From the cell containing the given text, extract its center point as (X, Y) coordinate. 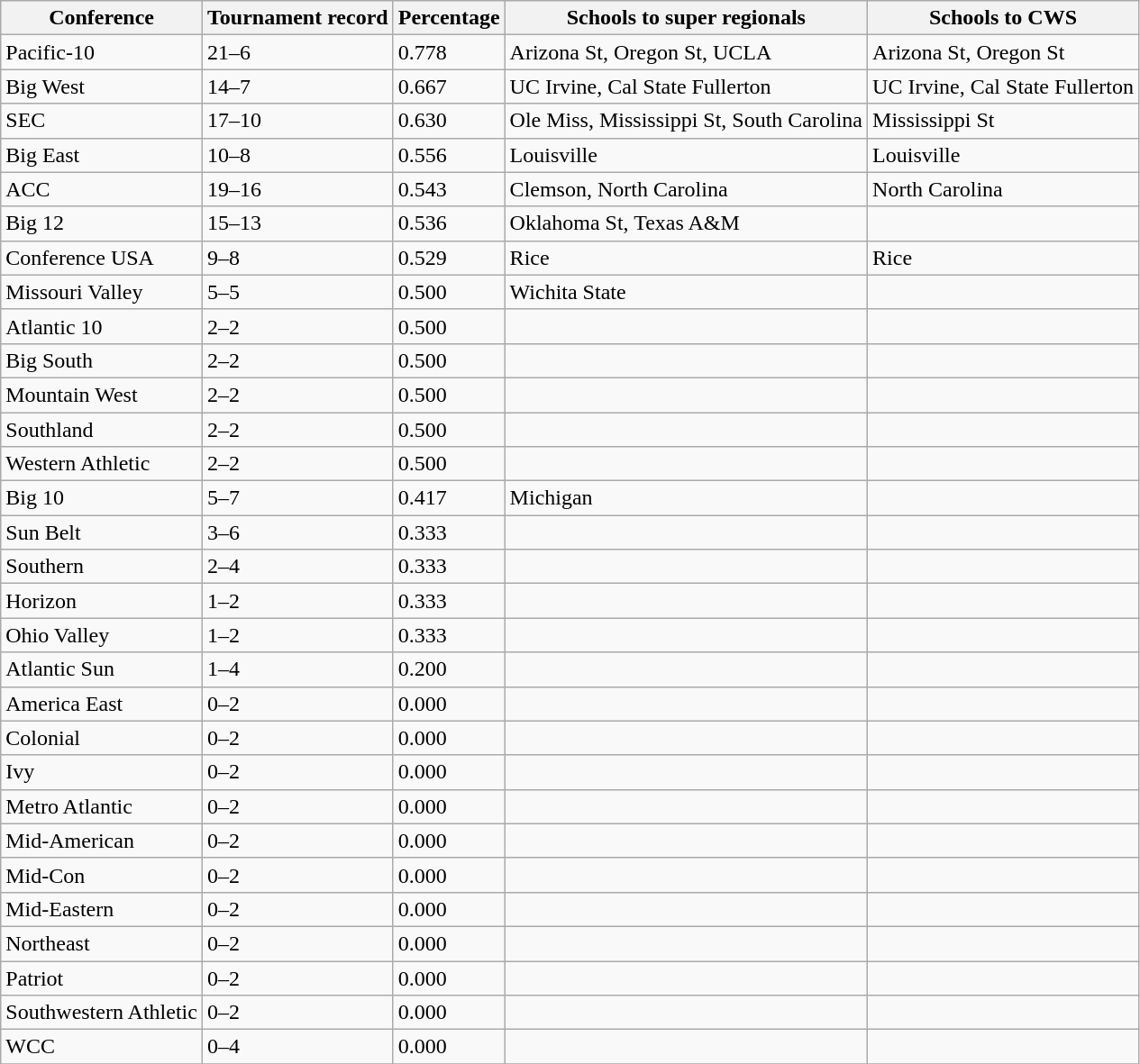
0.200 (449, 669)
Tournament record (297, 18)
0.536 (449, 223)
Arizona St, Oregon St, UCLA (686, 52)
Atlantic 10 (102, 326)
0.667 (449, 86)
ACC (102, 189)
Colonial (102, 738)
Big 10 (102, 498)
9–8 (297, 258)
21–6 (297, 52)
Mid-American (102, 841)
10–8 (297, 155)
Ivy (102, 772)
0.556 (449, 155)
Schools to super regionals (686, 18)
0.630 (449, 121)
Patriot (102, 978)
Mississippi St (1004, 121)
0.529 (449, 258)
Metro Atlantic (102, 806)
Wichita State (686, 292)
Arizona St, Oregon St (1004, 52)
5–5 (297, 292)
Big 12 (102, 223)
Sun Belt (102, 532)
Mid-Con (102, 875)
Big South (102, 360)
America East (102, 704)
Western Athletic (102, 464)
Horizon (102, 601)
1–4 (297, 669)
Clemson, North Carolina (686, 189)
Schools to CWS (1004, 18)
Big West (102, 86)
Northeast (102, 943)
Southland (102, 430)
Conference USA (102, 258)
Ohio Valley (102, 635)
Pacific-10 (102, 52)
Big East (102, 155)
Percentage (449, 18)
Mountain West (102, 395)
14–7 (297, 86)
SEC (102, 121)
Michigan (686, 498)
North Carolina (1004, 189)
17–10 (297, 121)
Atlantic Sun (102, 669)
3–6 (297, 532)
Southwestern Athletic (102, 1013)
Missouri Valley (102, 292)
Conference (102, 18)
Ole Miss, Mississippi St, South Carolina (686, 121)
WCC (102, 1047)
0–4 (297, 1047)
19–16 (297, 189)
Southern (102, 567)
Oklahoma St, Texas A&M (686, 223)
5–7 (297, 498)
0.778 (449, 52)
0.543 (449, 189)
Mid-Eastern (102, 909)
15–13 (297, 223)
0.417 (449, 498)
2–4 (297, 567)
